Search for the cell housing the specified text and yield its (X, Y) center coordinate. 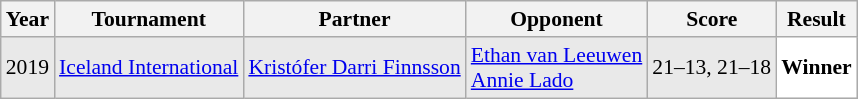
21–13, 21–18 (712, 68)
Ethan van Leeuwen Annie Lado (557, 68)
Opponent (557, 19)
Kristófer Darri Finnsson (354, 68)
Year (28, 19)
Score (712, 19)
2019 (28, 68)
Partner (354, 19)
Result (816, 19)
Winner (816, 68)
Tournament (148, 19)
Iceland International (148, 68)
